Return the [x, y] coordinate for the center point of the cell that contains the specified text.  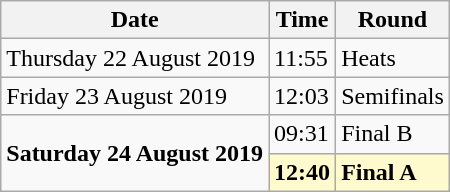
09:31 [302, 134]
Round [393, 20]
11:55 [302, 58]
Thursday 22 August 2019 [135, 58]
Date [135, 20]
Friday 23 August 2019 [135, 96]
Time [302, 20]
Final B [393, 134]
12:03 [302, 96]
Saturday 24 August 2019 [135, 153]
Semifinals [393, 96]
12:40 [302, 172]
Heats [393, 58]
Final A [393, 172]
